Return [X, Y] of the center of cell containing provided text 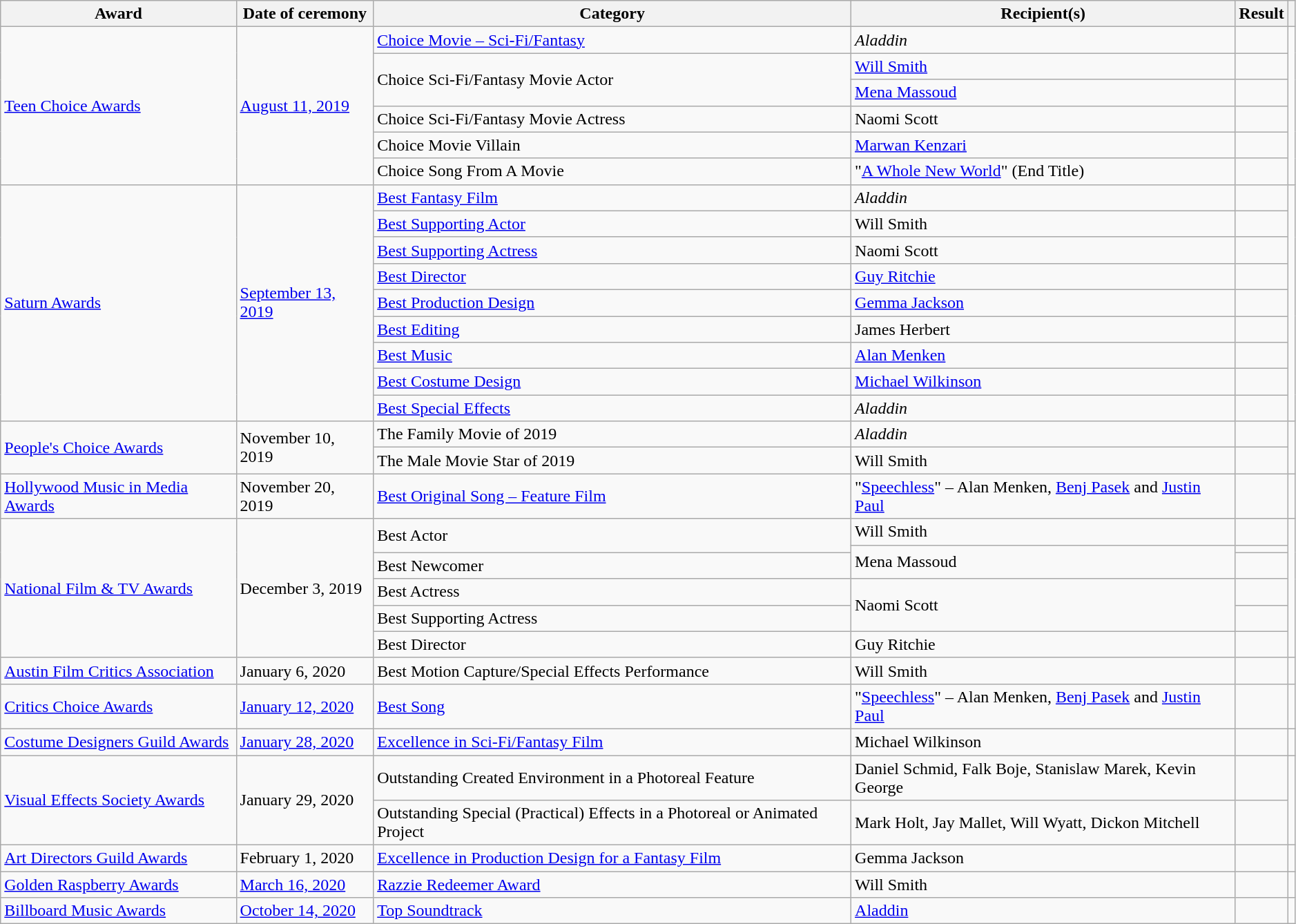
November 20, 2019 [305, 496]
Choice Song From A Movie [612, 171]
Daniel Schmid, Falk Boje, Stanislaw Marek, Kevin George [1043, 778]
Saturn Awards [119, 302]
January 28, 2020 [305, 742]
October 14, 2020 [305, 911]
Teen Choice Awards [119, 106]
"A Whole New World" (End Title) [1043, 171]
Best Original Song – Feature Film [612, 496]
Mark Holt, Jay Mallet, Will Wyatt, Dickon Mitchell [1043, 823]
National Film & TV Awards [119, 588]
Top Soundtrack [612, 911]
Best Song [612, 706]
Choice Sci-Fi/Fantasy Movie Actress [612, 119]
March 16, 2020 [305, 885]
Category [612, 14]
Result [1261, 14]
Best Motion Capture/Special Effects Performance [612, 671]
Best Costume Design [612, 382]
Visual Effects Society Awards [119, 800]
Best Supporting Actor [612, 224]
Award [119, 14]
August 11, 2019 [305, 106]
Critics Choice Awards [119, 706]
November 10, 2019 [305, 447]
January 6, 2020 [305, 671]
Best Newcomer [612, 566]
January 29, 2020 [305, 800]
The Male Movie Star of 2019 [612, 461]
Best Music [612, 356]
Outstanding Created Environment in a Photoreal Feature [612, 778]
September 13, 2019 [305, 302]
Outstanding Special (Practical) Effects in a Photoreal or Animated Project [612, 823]
Best Actress [612, 592]
Excellence in Production Design for a Fantasy Film [612, 858]
The Family Movie of 2019 [612, 434]
December 3, 2019 [305, 588]
Best Fantasy Film [612, 198]
Choice Movie Villain [612, 145]
Best Special Effects [612, 408]
Razzie Redeemer Award [612, 885]
Choice Movie – Sci-Fi/Fantasy [612, 40]
Hollywood Music in Media Awards [119, 496]
February 1, 2020 [305, 858]
January 12, 2020 [305, 706]
Austin Film Critics Association [119, 671]
People's Choice Awards [119, 447]
Excellence in Sci-Fi/Fantasy Film [612, 742]
Recipient(s) [1043, 14]
Date of ceremony [305, 14]
Art Directors Guild Awards [119, 858]
Golden Raspberry Awards [119, 885]
Choice Sci-Fi/Fantasy Movie Actor [612, 79]
Billboard Music Awards [119, 911]
Best Production Design [612, 302]
Costume Designers Guild Awards [119, 742]
Best Editing [612, 329]
Best Actor [612, 536]
James Herbert [1043, 329]
Alan Menken [1043, 356]
Marwan Kenzari [1043, 145]
